Find where the given text appears and provide that cell's center as (x, y) coordinate. 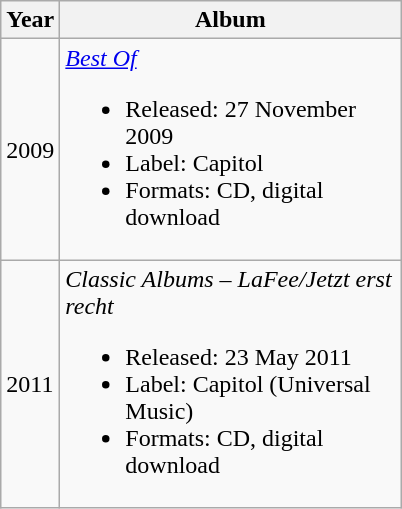
2009 (30, 150)
2011 (30, 384)
Album (230, 20)
Classic Albums – LaFee/Jetzt erst rechtReleased: 23 May 2011Label: Capitol (Universal Music)Formats: CD, digital download (230, 384)
Year (30, 20)
Best OfReleased: 27 November 2009Label: CapitolFormats: CD, digital download (230, 150)
